Return the (x, y) coordinate for the center point of the cell that contains the specified text.  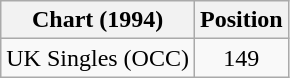
UK Singles (OCC) (98, 58)
149 (241, 58)
Position (241, 20)
Chart (1994) (98, 20)
